Extract the (X, Y) coordinate from the center of the cell holding the provided text.  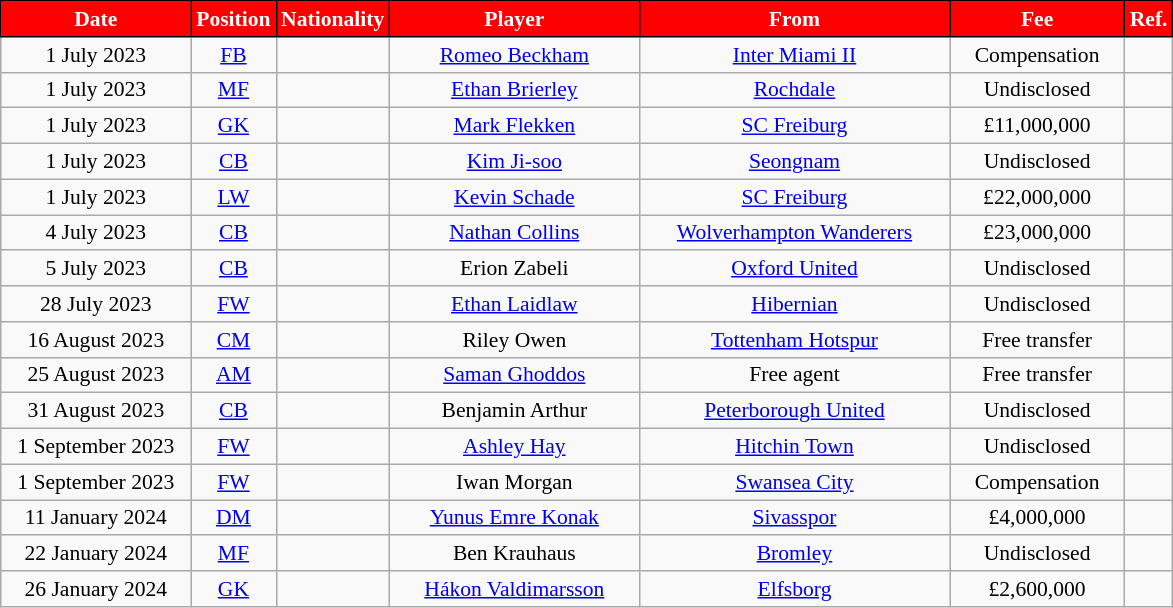
£22,000,000 (1038, 197)
4 July 2023 (96, 233)
Nathan Collins (514, 233)
Kim Ji-soo (514, 162)
Inter Miami II (794, 55)
Kevin Schade (514, 197)
Ref. (1149, 19)
Ethan Laidlaw (514, 304)
26 January 2024 (96, 589)
5 July 2023 (96, 269)
Oxford United (794, 269)
£2,600,000 (1038, 589)
25 August 2023 (96, 375)
Hákon Valdimarsson (514, 589)
FB (234, 55)
Iwan Morgan (514, 482)
LW (234, 197)
CM (234, 340)
£4,000,000 (1038, 518)
16 August 2023 (96, 340)
Player (514, 19)
Ben Krauhaus (514, 554)
Rochdale (794, 90)
Romeo Beckham (514, 55)
Yunus Emre Konak (514, 518)
Seongnam (794, 162)
Fee (1038, 19)
Tottenham Hotspur (794, 340)
£23,000,000 (1038, 233)
Peterborough United (794, 411)
Bromley (794, 554)
DM (234, 518)
Date (96, 19)
Hitchin Town (794, 447)
Riley Owen (514, 340)
Wolverhampton Wanderers (794, 233)
31 August 2023 (96, 411)
Saman Ghoddos (514, 375)
Hibernian (794, 304)
Free agent (794, 375)
Elfsborg (794, 589)
£11,000,000 (1038, 126)
28 July 2023 (96, 304)
22 January 2024 (96, 554)
AM (234, 375)
Sivasspor (794, 518)
Swansea City (794, 482)
Erion Zabeli (514, 269)
Ashley Hay (514, 447)
Benjamin Arthur (514, 411)
Position (234, 19)
Mark Flekken (514, 126)
11 January 2024 (96, 518)
From (794, 19)
Nationality (332, 19)
Ethan Brierley (514, 90)
